Scan for the cell matching the given text and deliver its (x, y) coordinate at center. 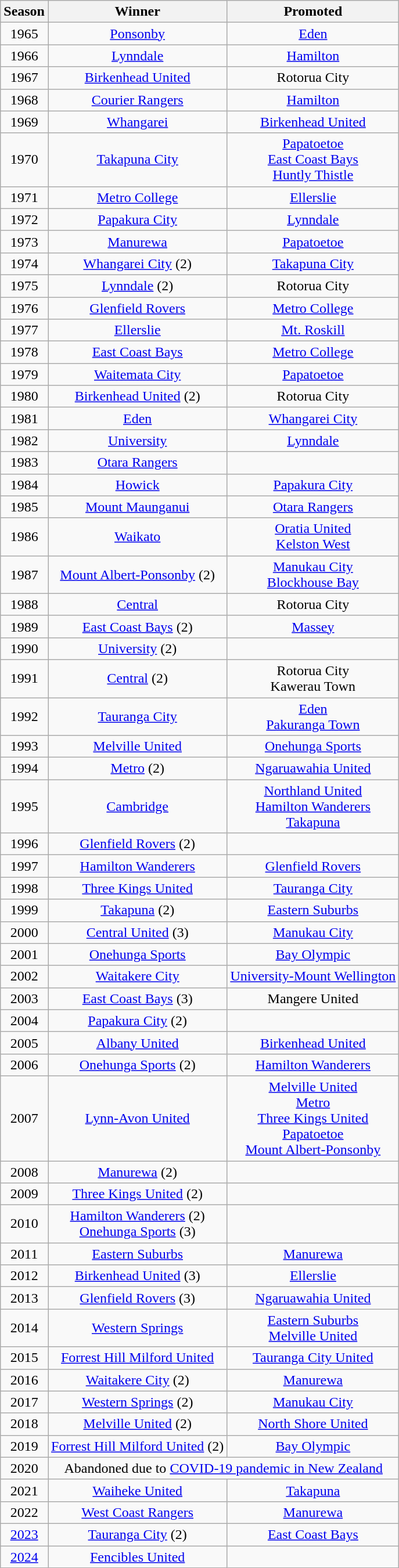
1986 (24, 536)
Courier Rangers (137, 100)
1981 (24, 419)
East Coast Bays (3) (137, 999)
2018 (24, 1424)
1975 (24, 286)
2022 (24, 1512)
1999 (24, 910)
1976 (24, 308)
1993 (24, 747)
2012 (24, 1276)
Waitemata City (137, 374)
1991 (24, 678)
1967 (24, 78)
2007 (24, 1118)
Tauranga City United (313, 1358)
Eastern SuburbsMelville United (313, 1328)
Northland UnitedHamilton WanderersTakapuna (313, 806)
Takapuna (313, 1490)
Ponsonby (137, 34)
Central (137, 604)
Melville UnitedMetroThree Kings UnitedPapatoetoeMount Albert-Ponsonby (313, 1118)
Fencibles United (137, 1556)
1984 (24, 485)
Papakura City (2) (137, 1021)
Season (24, 12)
Melville United (2) (137, 1424)
Three Kings United (137, 888)
1990 (24, 648)
1994 (24, 769)
Tauranga City (2) (137, 1534)
West Coast Rangers (137, 1512)
Waiheke United (137, 1490)
Western Springs (137, 1328)
Abandoned due to COVID-19 pandemic in New Zealand (223, 1468)
2016 (24, 1380)
Central United (3) (137, 932)
1969 (24, 122)
Cambridge (137, 806)
2000 (24, 932)
1982 (24, 441)
Winner (137, 12)
1987 (24, 575)
2003 (24, 999)
2001 (24, 954)
Waitakere City (137, 976)
1965 (24, 34)
Whangarei City (2) (137, 264)
1974 (24, 264)
1980 (24, 396)
1977 (24, 330)
Mt. Roskill (313, 330)
Mangere United (313, 999)
Birkenhead United (2) (137, 396)
Manurewa (2) (137, 1172)
Waitakere City (2) (137, 1380)
2008 (24, 1172)
1997 (24, 866)
2020 (24, 1468)
Birkenhead United (3) (137, 1276)
East Coast Bays (2) (137, 626)
University (137, 441)
2002 (24, 976)
University (2) (137, 648)
Howick (137, 485)
2019 (24, 1446)
1992 (24, 716)
2006 (24, 1065)
1979 (24, 374)
1989 (24, 626)
Three Kings United (2) (137, 1194)
2005 (24, 1043)
2021 (24, 1490)
Mount Maunganui (137, 507)
1973 (24, 241)
2010 (24, 1224)
Forrest Hill Milford United (2) (137, 1446)
Waikato (137, 536)
2023 (24, 1534)
Lynn-Avon United (137, 1118)
1996 (24, 844)
Central (2) (137, 678)
Whangarei City (313, 419)
Western Springs (2) (137, 1402)
2015 (24, 1358)
1972 (24, 219)
Manukau CityBlockhouse Bay (313, 575)
1968 (24, 100)
2004 (24, 1021)
2011 (24, 1254)
2014 (24, 1328)
Whangarei (137, 122)
1995 (24, 806)
Glenfield Rovers (2) (137, 844)
2009 (24, 1194)
2017 (24, 1402)
Albany United (137, 1043)
1978 (24, 352)
1985 (24, 507)
2024 (24, 1556)
2013 (24, 1298)
Melville United (137, 747)
Onehunga Sports (2) (137, 1065)
EdenPakuranga Town (313, 716)
PapatoetoeEast Coast BaysHuntly Thistle (313, 160)
Hamilton Wanderers (2)Onehunga Sports (3) (137, 1224)
1998 (24, 888)
Glenfield Rovers (3) (137, 1298)
North Shore United (313, 1424)
Forrest Hill Milford United (137, 1358)
1971 (24, 197)
Rotorua CityKawerau Town (313, 678)
University-Mount Wellington (313, 976)
Massey (313, 626)
Mount Albert-Ponsonby (2) (137, 575)
Oratia UnitedKelston West (313, 536)
Metro (2) (137, 769)
Lynndale (2) (137, 286)
1970 (24, 160)
1966 (24, 56)
Takapuna (2) (137, 910)
Promoted (313, 12)
1988 (24, 604)
1983 (24, 463)
